Output the [X, Y] coordinate of the center of the cell containing the given text.  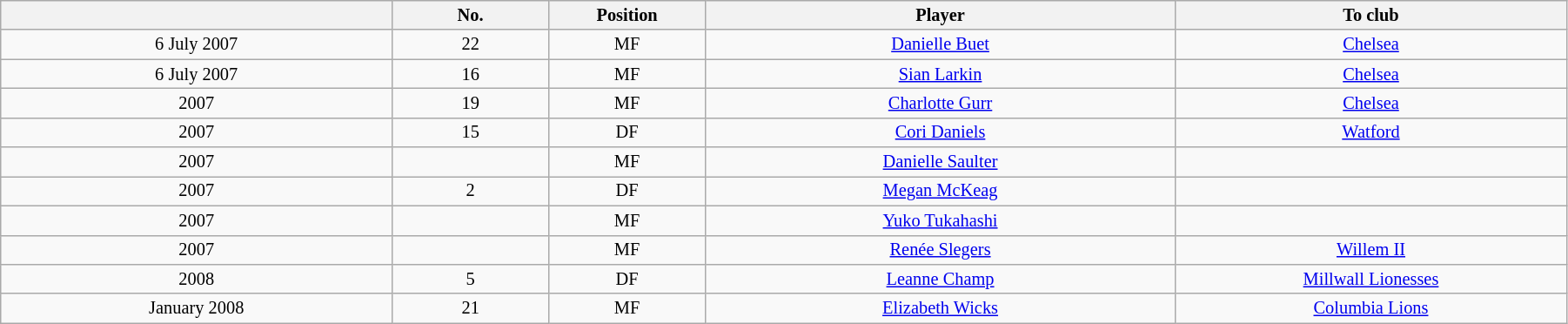
January 2008 [197, 308]
Willem II [1371, 250]
2008 [197, 279]
Elizabeth Wicks [941, 308]
No. [471, 15]
2 [471, 191]
Danielle Buet [941, 44]
Megan McKeag [941, 191]
Cori Daniels [941, 132]
Watford [1371, 132]
22 [471, 44]
To club [1371, 15]
Sian Larkin [941, 74]
19 [471, 103]
Millwall Lionesses [1371, 279]
5 [471, 279]
Renée Slegers [941, 250]
15 [471, 132]
Position [627, 15]
Columbia Lions [1371, 308]
Charlotte Gurr [941, 103]
16 [471, 74]
Danielle Saulter [941, 162]
Leanne Champ [941, 279]
Yuko Tukahashi [941, 220]
21 [471, 308]
Player [941, 15]
